Output the (x, y) coordinate of the center of the cell containing the given text.  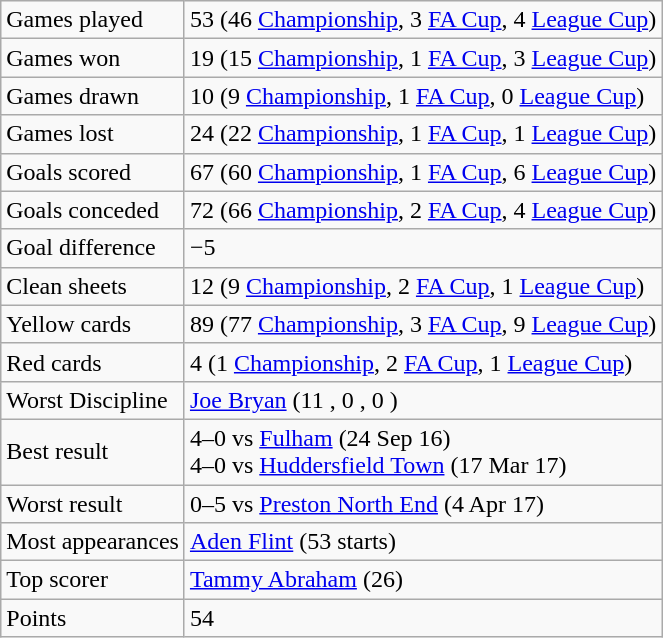
72 (66 Championship, 2 FA Cup, 4 League Cup) (422, 210)
24 (22 Championship, 1 FA Cup, 1 League Cup) (422, 134)
Most appearances (93, 542)
Top scorer (93, 580)
Worst result (93, 503)
Worst Discipline (93, 400)
4–0 vs Fulham (24 Sep 16)4–0 vs Huddersfield Town (17 Mar 17) (422, 452)
Joe Bryan (11 , 0 , 0 ) (422, 400)
53 (46 Championship, 3 FA Cup, 4 League Cup) (422, 20)
0–5 vs Preston North End (4 Apr 17) (422, 503)
Tammy Abraham (26) (422, 580)
Games played (93, 20)
12 (9 Championship, 2 FA Cup, 1 League Cup) (422, 286)
67 (60 Championship, 1 FA Cup, 6 League Cup) (422, 172)
Points (93, 618)
54 (422, 618)
19 (15 Championship, 1 FA Cup, 3 League Cup) (422, 58)
Games lost (93, 134)
Goals scored (93, 172)
89 (77 Championship, 3 FA Cup, 9 League Cup) (422, 324)
−5 (422, 248)
4 (1 Championship, 2 FA Cup, 1 League Cup) (422, 362)
Clean sheets (93, 286)
Yellow cards (93, 324)
Goals conceded (93, 210)
Goal difference (93, 248)
Games drawn (93, 96)
Games won (93, 58)
Aden Flint (53 starts) (422, 542)
10 (9 Championship, 1 FA Cup, 0 League Cup) (422, 96)
Red cards (93, 362)
Best result (93, 452)
